Return the [X, Y] coordinate for the center point of the cell that contains the specified text.  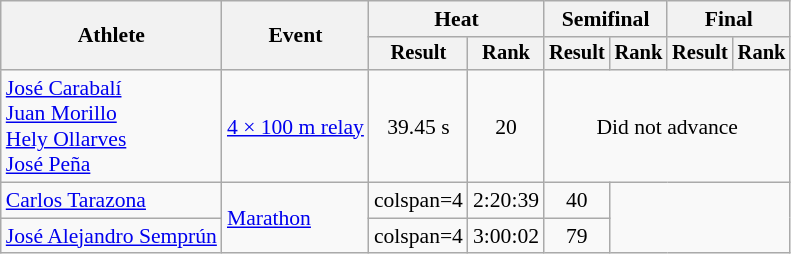
Semifinal [606, 19]
Heat [456, 19]
Did not advance [667, 126]
Final [728, 19]
20 [506, 126]
Event [296, 36]
José Alejandro Semprún [112, 236]
40 [577, 201]
Carlos Tarazona [112, 201]
3:00:02 [506, 236]
Marathon [296, 218]
2:20:39 [506, 201]
39.45 s [418, 126]
Athlete [112, 36]
4 × 100 m relay [296, 126]
José CarabalíJuan MorilloHely OllarvesJosé Peña [112, 126]
79 [577, 236]
